Return the (X, Y) coordinate for the center point of the cell that contains the specified text.  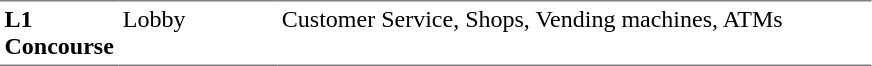
Lobby (198, 33)
Customer Service, Shops, Vending machines, ATMs (574, 33)
L1Concourse (59, 33)
